Find where the given text appears and provide that cell's center as (x, y) coordinate. 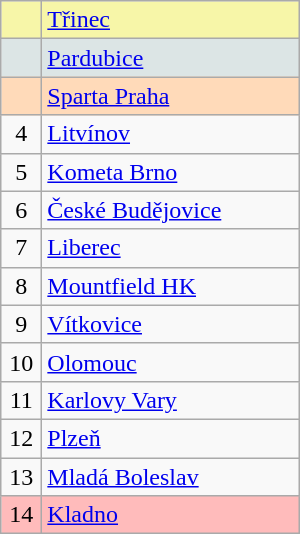
7 (22, 248)
10 (22, 362)
13 (22, 477)
Kometa Brno (170, 172)
6 (22, 210)
Pardubice (170, 58)
11 (22, 400)
8 (22, 286)
Třinec (170, 20)
14 (22, 515)
Liberec (170, 248)
5 (22, 172)
Litvínov (170, 134)
Mountfield HK (170, 286)
12 (22, 438)
Mladá Boleslav (170, 477)
Plzeň (170, 438)
Sparta Praha (170, 96)
Vítkovice (170, 324)
České Budějovice (170, 210)
Karlovy Vary (170, 400)
Kladno (170, 515)
4 (22, 134)
9 (22, 324)
Olomouc (170, 362)
